Identify which cell holds the provided text, then report its (x, y) central coordinate. 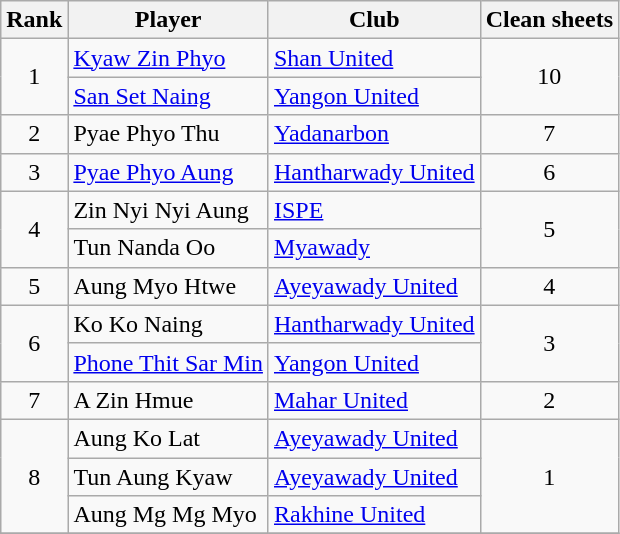
Pyae Phyo Thu (168, 134)
Tun Aung Kyaw (168, 477)
Zin Nyi Nyi Aung (168, 210)
San Set Naing (168, 96)
Player (168, 20)
Mahar United (374, 400)
Phone Thit Sar Min (168, 362)
Yadanarbon (374, 134)
ISPE (374, 210)
Rakhine United (374, 515)
Clean sheets (549, 20)
8 (34, 476)
Club (374, 20)
Aung Myo Htwe (168, 286)
Tun Nanda Oo (168, 248)
Rank (34, 20)
A Zin Hmue (168, 400)
Pyae Phyo Aung (168, 172)
Ko Ko Naing (168, 324)
Aung Mg Mg Myo (168, 515)
Kyaw Zin Phyo (168, 58)
10 (549, 77)
Aung Ko Lat (168, 438)
Myawady (374, 248)
Shan United (374, 58)
